Search for the cell housing the specified text and yield its [X, Y] center coordinate. 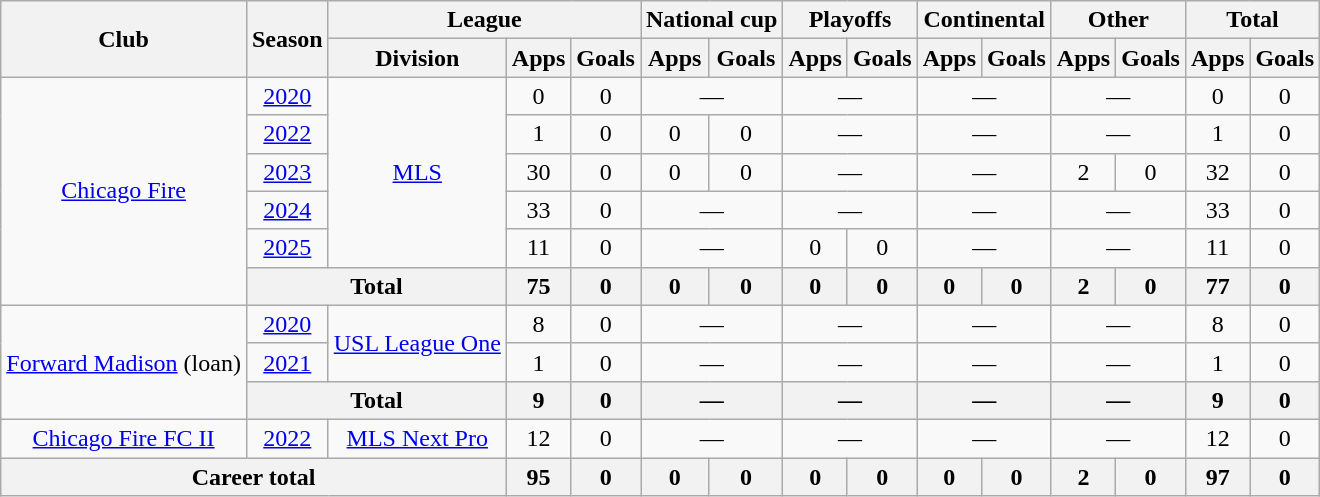
Playoffs [850, 20]
National cup [711, 20]
75 [538, 286]
2024 [287, 210]
2025 [287, 248]
Chicago Fire FC II [124, 438]
Club [124, 39]
2021 [287, 362]
32 [1217, 172]
Chicago Fire [124, 191]
97 [1217, 477]
Forward Madison (loan) [124, 362]
Season [287, 39]
2023 [287, 172]
77 [1217, 286]
30 [538, 172]
Continental [984, 20]
MLS Next Pro [417, 438]
USL League One [417, 343]
MLS [417, 172]
Division [417, 58]
Other [1118, 20]
League [484, 20]
95 [538, 477]
Career total [254, 477]
